Identify which cell holds the provided text, then report its [X, Y] central coordinate. 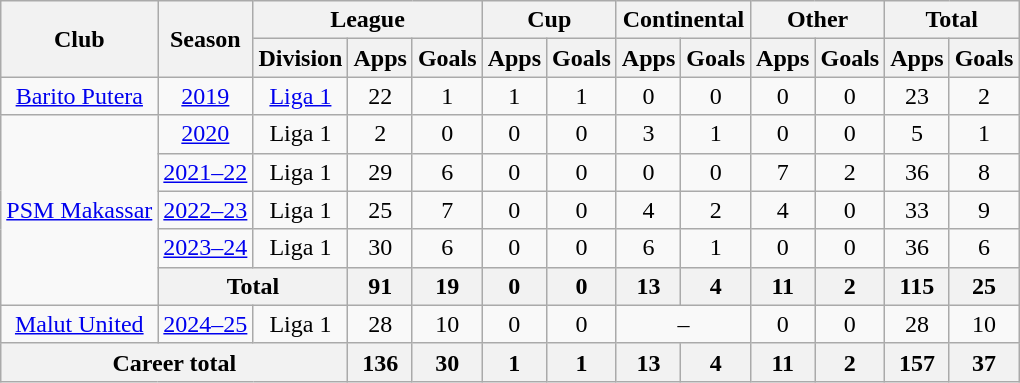
2021–22 [206, 172]
5 [917, 134]
22 [380, 96]
2022–23 [206, 210]
Season [206, 39]
2020 [206, 134]
37 [984, 362]
League [368, 20]
8 [984, 172]
19 [447, 286]
Barito Putera [80, 96]
157 [917, 362]
Career total [174, 362]
29 [380, 172]
9 [984, 210]
2023–24 [206, 248]
Other [818, 20]
2019 [206, 96]
2024–25 [206, 324]
PSM Makassar [80, 210]
115 [917, 286]
– [683, 324]
33 [917, 210]
Continental [683, 20]
Malut United [80, 324]
23 [917, 96]
3 [648, 134]
136 [380, 362]
Division [300, 58]
Cup [549, 20]
Club [80, 39]
91 [380, 286]
